Search for the cell housing the specified text and yield its [X, Y] center coordinate. 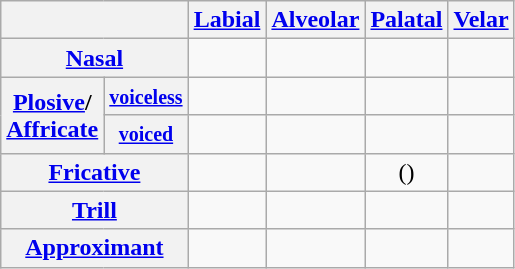
voiceless [146, 96]
Velar [481, 20]
Fricative [94, 172]
Approximant [94, 248]
Labial [227, 20]
Trill [94, 210]
voiced [146, 134]
Alveolar [316, 20]
Palatal [406, 20]
Nasal [94, 58]
Plosive/Affricate [52, 115]
() [406, 172]
